Provide the [X, Y] coordinate of the cell's center where the given text is located.  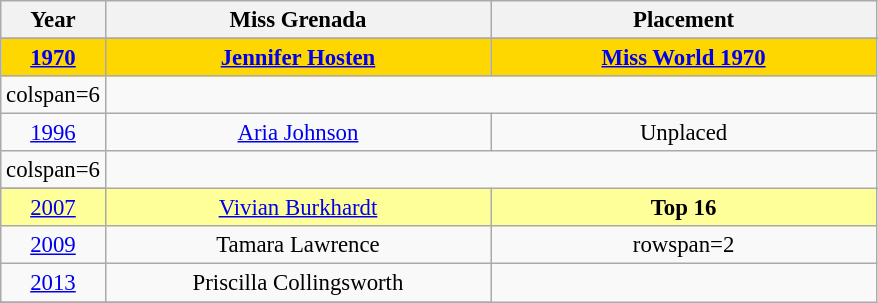
Jennifer Hosten [298, 58]
rowspan=2 [684, 245]
Priscilla Collingsworth [298, 283]
Vivian Burkhardt [298, 208]
1970 [53, 58]
Tamara Lawrence [298, 245]
2013 [53, 283]
Miss Grenada [298, 20]
Unplaced [684, 133]
Aria Johnson [298, 133]
2009 [53, 245]
Year [53, 20]
Placement [684, 20]
Miss World 1970 [684, 58]
1996 [53, 133]
2007 [53, 208]
Top 16 [684, 208]
